Return the (x, y) coordinate for the center point of the cell that contains the specified text.  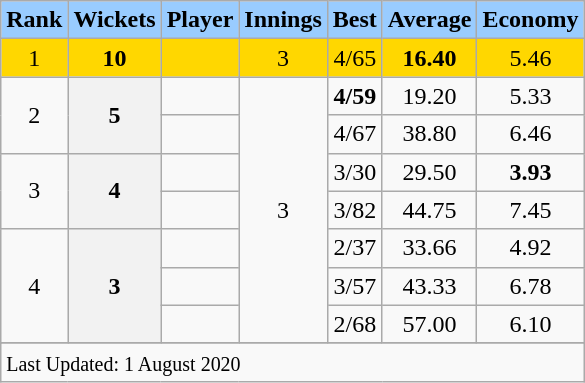
6.46 (530, 134)
43.33 (430, 286)
2 (34, 115)
10 (114, 58)
Best (354, 20)
5 (114, 115)
44.75 (430, 210)
Player (200, 20)
2/68 (354, 324)
3/57 (354, 286)
Innings (283, 20)
4.92 (530, 248)
57.00 (430, 324)
4/67 (354, 134)
4/65 (354, 58)
6.10 (530, 324)
1 (34, 58)
5.46 (530, 58)
Last Updated: 1 August 2020 (292, 362)
4/59 (354, 96)
3.93 (530, 172)
2/37 (354, 248)
5.33 (530, 96)
33.66 (430, 248)
19.20 (430, 96)
7.45 (530, 210)
38.80 (430, 134)
3/82 (354, 210)
3/30 (354, 172)
Wickets (114, 20)
Average (430, 20)
16.40 (430, 58)
29.50 (430, 172)
6.78 (530, 286)
Rank (34, 20)
Economy (530, 20)
